Identify which cell holds the provided text, then report its [x, y] central coordinate. 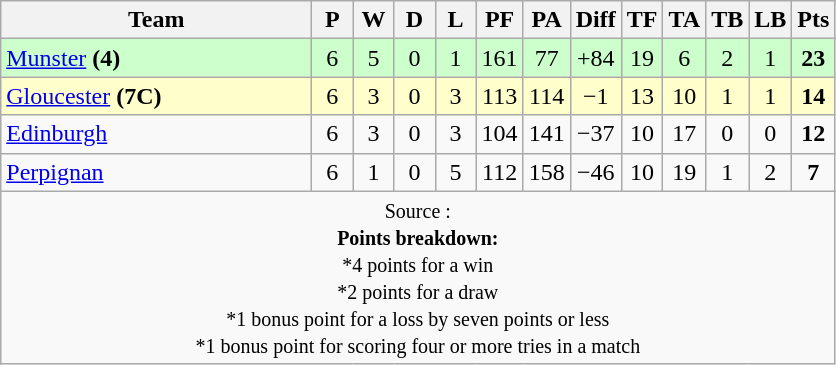
13 [642, 96]
12 [814, 134]
L [456, 20]
Diff [596, 20]
Team [156, 20]
TB [728, 20]
104 [500, 134]
141 [546, 134]
D [414, 20]
Edinburgh [156, 134]
TF [642, 20]
Pts [814, 20]
77 [546, 58]
113 [500, 96]
7 [814, 172]
Gloucester (7C) [156, 96]
158 [546, 172]
TA [684, 20]
P [332, 20]
LB [770, 20]
17 [684, 134]
−46 [596, 172]
Munster (4) [156, 58]
23 [814, 58]
161 [500, 58]
112 [500, 172]
PA [546, 20]
14 [814, 96]
114 [546, 96]
Perpignan [156, 172]
+84 [596, 58]
W [374, 20]
−37 [596, 134]
−1 [596, 96]
PF [500, 20]
